Find where the given text appears and provide that cell's center as (X, Y) coordinate. 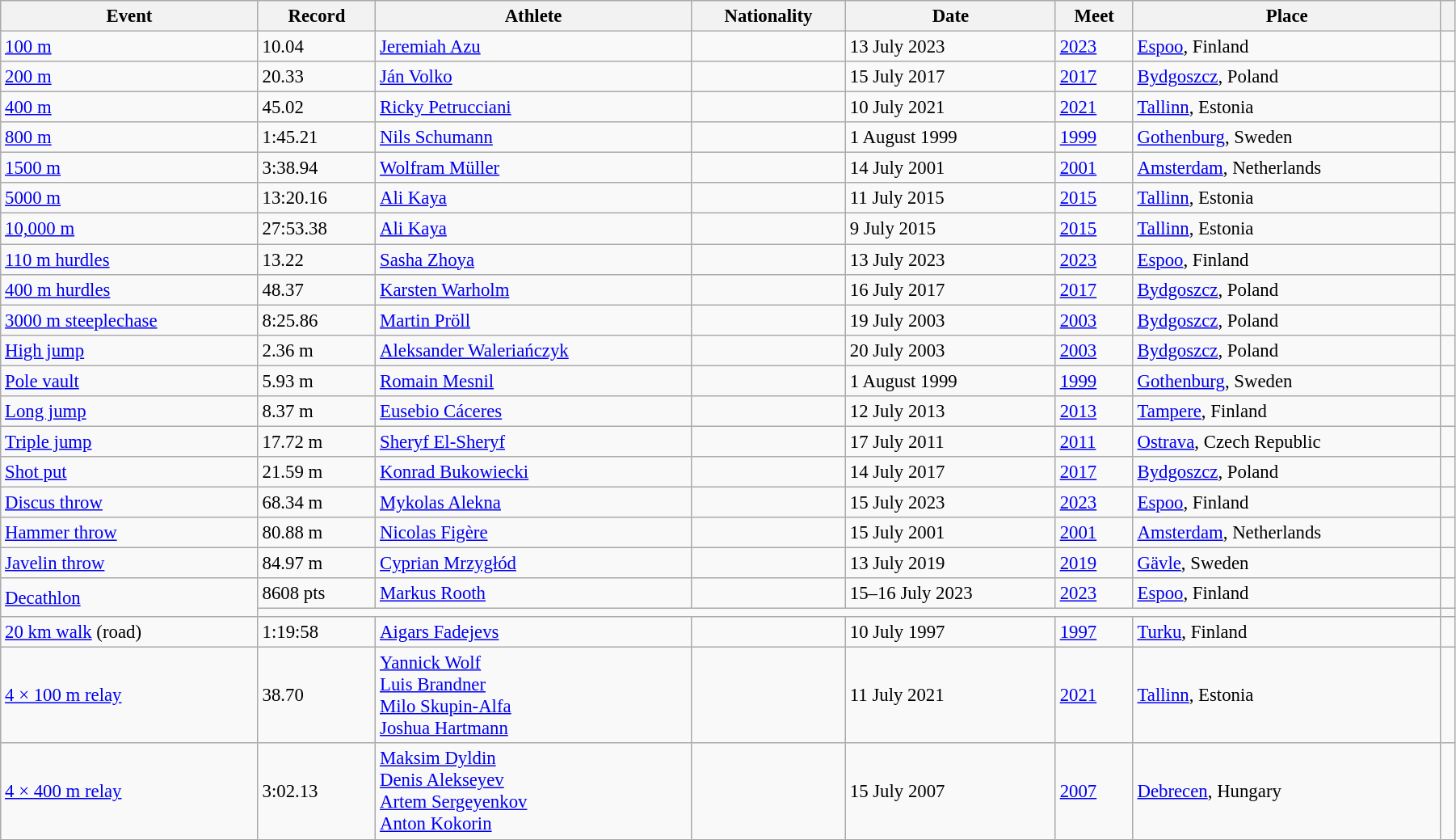
Athlete (533, 16)
400 m hurdles (129, 289)
Discus throw (129, 502)
48.37 (317, 289)
11 July 2021 (950, 695)
Meet (1094, 16)
10 July 1997 (950, 632)
Date (950, 16)
3:02.13 (317, 792)
14 July 2001 (950, 168)
Sheryf El-Sheryf (533, 441)
2011 (1094, 441)
Maksim DyldinDenis AlekseyevArtem SergeyenkovAnton Kokorin (533, 792)
20 July 2003 (950, 350)
Nils Schumann (533, 137)
Turku, Finland (1286, 632)
110 m hurdles (129, 260)
4 × 100 m relay (129, 695)
11 July 2015 (950, 198)
2007 (1094, 792)
Martin Pröll (533, 320)
38.70 (317, 695)
20 km walk (road) (129, 632)
200 m (129, 77)
Record (317, 16)
Karsten Warholm (533, 289)
19 July 2003 (950, 320)
Jeremiah Azu (533, 47)
1:45.21 (317, 137)
Long jump (129, 412)
8.37 m (317, 412)
Cyprian Mrzygłód (533, 564)
Decathlon (129, 597)
20.33 (317, 77)
8:25.86 (317, 320)
17.72 m (317, 441)
14 July 2017 (950, 472)
Event (129, 16)
13 July 2019 (950, 564)
12 July 2013 (950, 412)
Pole vault (129, 381)
17 July 2011 (950, 441)
1997 (1094, 632)
Ricky Petrucciani (533, 108)
Markus Rooth (533, 593)
10 July 2021 (950, 108)
68.34 m (317, 502)
Nicolas Figère (533, 533)
15 July 2001 (950, 533)
2013 (1094, 412)
Ostrava, Czech Republic (1286, 441)
5.93 m (317, 381)
13.22 (317, 260)
4 × 400 m relay (129, 792)
45.02 (317, 108)
Romain Mesnil (533, 381)
Wolfram Müller (533, 168)
High jump (129, 350)
13:20.16 (317, 198)
16 July 2017 (950, 289)
Konrad Bukowiecki (533, 472)
Gävle, Sweden (1286, 564)
Aigars Fadejevs (533, 632)
Javelin throw (129, 564)
800 m (129, 137)
Hammer throw (129, 533)
Place (1286, 16)
Mykolas Alekna (533, 502)
10.04 (317, 47)
9 July 2015 (950, 229)
84.97 m (317, 564)
15 July 2007 (950, 792)
15–16 July 2023 (950, 593)
Shot put (129, 472)
Eusebio Cáceres (533, 412)
3000 m steeplechase (129, 320)
80.88 m (317, 533)
100 m (129, 47)
Ján Volko (533, 77)
400 m (129, 108)
15 July 2023 (950, 502)
Debrecen, Hungary (1286, 792)
5000 m (129, 198)
2019 (1094, 564)
2.36 m (317, 350)
8608 pts (317, 593)
3:38.94 (317, 168)
1:19:58 (317, 632)
Yannick WolfLuis BrandnerMilo Skupin-AlfaJoshua Hartmann (533, 695)
27:53.38 (317, 229)
Aleksander Waleriańczyk (533, 350)
Tampere, Finland (1286, 412)
1500 m (129, 168)
Nationality (768, 16)
21.59 m (317, 472)
10,000 m (129, 229)
15 July 2017 (950, 77)
Triple jump (129, 441)
Sasha Zhoya (533, 260)
